Return the [X, Y] coordinate for the center point of the cell that contains the specified text.  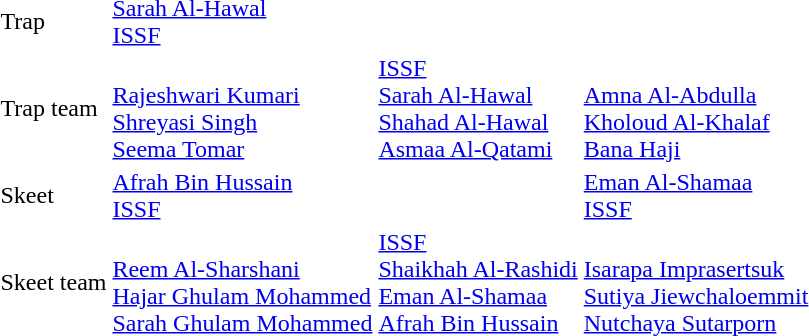
ISSFSarah Al-HawalShahad Al-HawalAsmaa Al-Qatami [478, 108]
Afrah Bin Hussain ISSF [242, 196]
Rajeshwari KumariShreyasi SinghSeema Tomar [242, 108]
